Scan for the cell matching the given text and deliver its (X, Y) coordinate at center. 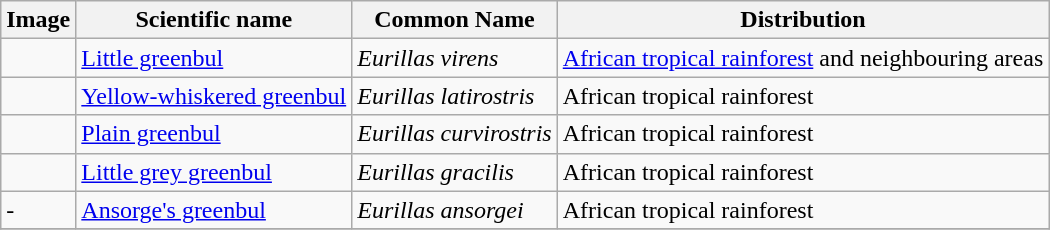
Eurillas gracilis (455, 172)
Eurillas curvirostris (455, 134)
Eurillas ansorgei (455, 210)
Little grey greenbul (214, 172)
Ansorge's greenbul (214, 210)
Distribution (803, 20)
African tropical rainforest and neighbouring areas (803, 58)
Plain greenbul (214, 134)
Scientific name (214, 20)
Eurillas virens (455, 58)
Eurillas latirostris (455, 96)
Image (38, 20)
Little greenbul (214, 58)
Common Name (455, 20)
- (38, 210)
Yellow-whiskered greenbul (214, 96)
